For the text-containing cell, return its midpoint in [x, y] coordinate format. 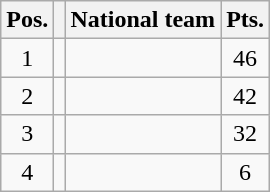
Pos. [28, 20]
2 [28, 96]
4 [28, 172]
1 [28, 58]
32 [246, 134]
42 [246, 96]
46 [246, 58]
National team [143, 20]
3 [28, 134]
Pts. [246, 20]
6 [246, 172]
